Find where the given text appears and provide that cell's center as (X, Y) coordinate. 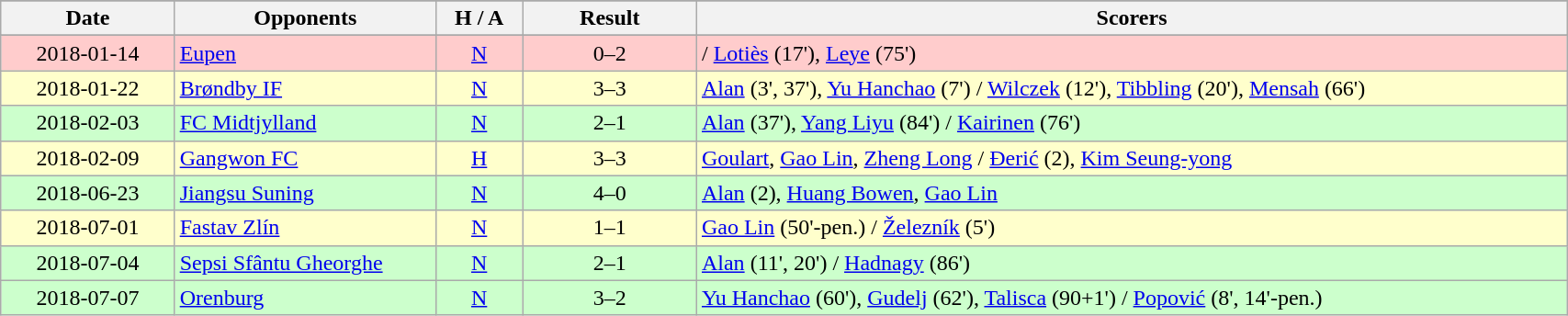
Opponents (305, 18)
3–2 (610, 298)
H (479, 158)
Brøndby IF (305, 88)
Eupen (305, 53)
Gao Lin (50'-pen.) / Železník (5') (1132, 228)
Date (88, 18)
Fastav Zlín (305, 228)
2018-07-04 (88, 263)
2018-01-14 (88, 53)
2018-07-01 (88, 228)
2018-02-09 (88, 158)
Alan (2), Huang Bowen, Gao Lin (1132, 193)
Gangwon FC (305, 158)
Alan (37'), Yang Liyu (84') / Kairinen (76') (1132, 123)
FC Midtjylland (305, 123)
Goulart, Gao Lin, Zheng Long / Đerić (2), Kim Seung-yong (1132, 158)
2018-02-03 (88, 123)
Scorers (1132, 18)
2018-01-22 (88, 88)
2018-06-23 (88, 193)
1–1 (610, 228)
Alan (11', 20') / Hadnagy (86') (1132, 263)
/ Lotiès (17'), Leye (75') (1132, 53)
Yu Hanchao (60'), Gudelj (62'), Talisca (90+1') / Popović (8', 14'-pen.) (1132, 298)
Sepsi Sfântu Gheorghe (305, 263)
Result (610, 18)
Orenburg (305, 298)
2018-07-07 (88, 298)
Jiangsu Suning (305, 193)
4–0 (610, 193)
Alan (3', 37'), Yu Hanchao (7') / Wilczek (12'), Tibbling (20'), Mensah (66') (1132, 88)
0–2 (610, 53)
H / A (479, 18)
